Pinpoint the cell where the given text exists, returning its [X, Y] midpoint coordinate. 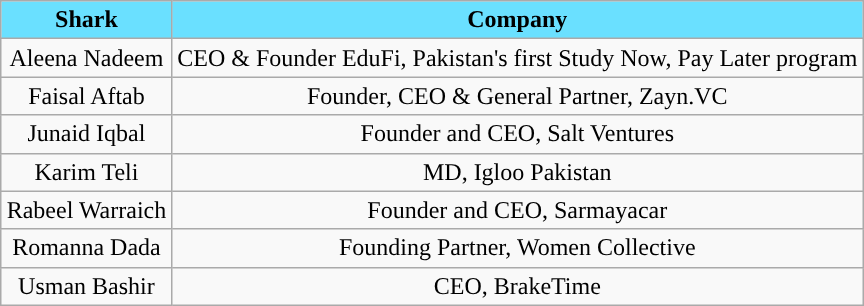
Faisal Aftab [86, 96]
Founding Partner, Women Collective [518, 248]
Founder, CEO & General Partner, Zayn.VC [518, 96]
Founder and CEO, Salt Ventures [518, 134]
Rabeel Warraich [86, 210]
Shark [86, 20]
Usman Bashir [86, 286]
Aleena Nadeem [86, 58]
CEO & Founder EduFi, Pakistan's first Study Now, Pay Later program [518, 58]
Junaid Iqbal [86, 134]
CEO, BrakeTime [518, 286]
Company [518, 20]
Founder and CEO, Sarmayacar [518, 210]
MD, Igloo Pakistan [518, 172]
Romanna Dada [86, 248]
Karim Teli [86, 172]
